Provide the [x, y] coordinate of the cell's center where the given text is located.  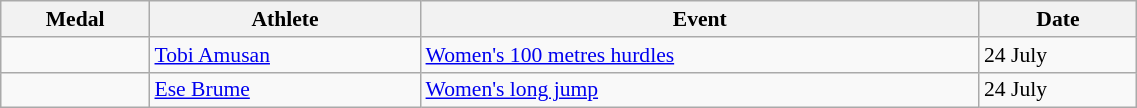
Athlete [284, 19]
Women's 100 metres hurdles [700, 55]
Date [1058, 19]
Tobi Amusan [284, 55]
Event [700, 19]
Women's long jump [700, 90]
Ese Brume [284, 90]
Medal [76, 19]
